Search for the cell housing the specified text and yield its (x, y) center coordinate. 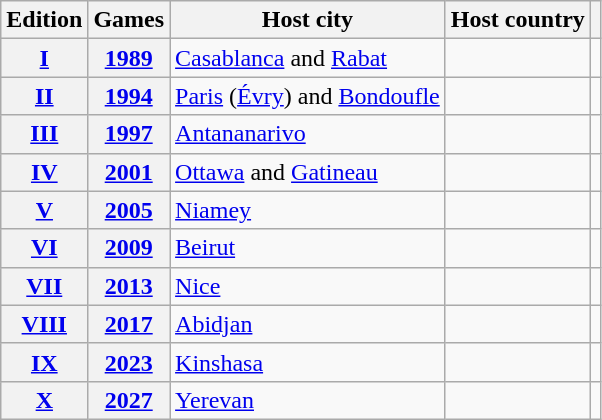
2017 (129, 324)
VII (44, 286)
X (44, 400)
Abidjan (308, 324)
2023 (129, 362)
II (44, 96)
Kinshasa (308, 362)
Casablanca and Rabat (308, 58)
2027 (129, 400)
IV (44, 172)
Host country (518, 20)
IX (44, 362)
1994 (129, 96)
Edition (44, 20)
2005 (129, 210)
Antananarivo (308, 134)
Yerevan (308, 400)
Ottawa and Gatineau (308, 172)
VI (44, 248)
VIII (44, 324)
Nice (308, 286)
1989 (129, 58)
Games (129, 20)
Paris (Évry) and Bondoufle (308, 96)
I (44, 58)
2013 (129, 286)
Host city (308, 20)
2001 (129, 172)
Niamey (308, 210)
Beirut (308, 248)
V (44, 210)
III (44, 134)
1997 (129, 134)
2009 (129, 248)
